For the text-containing cell, return its midpoint in [X, Y] coordinate format. 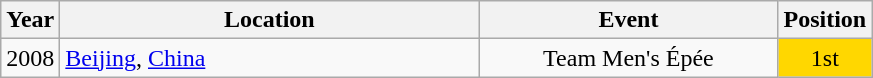
1st [825, 58]
Location [270, 20]
Team Men's Épée [628, 58]
2008 [30, 58]
Position [825, 20]
Beijing, China [270, 58]
Event [628, 20]
Year [30, 20]
